Detect which cell encompasses the target text, then output its [x, y] center coordinate. 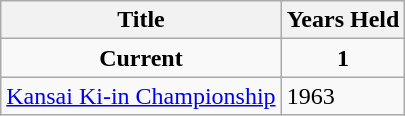
Current [141, 58]
1963 [343, 96]
Years Held [343, 20]
Title [141, 20]
Kansai Ki-in Championship [141, 96]
1 [343, 58]
